Search for the cell housing the specified text and yield its [x, y] center coordinate. 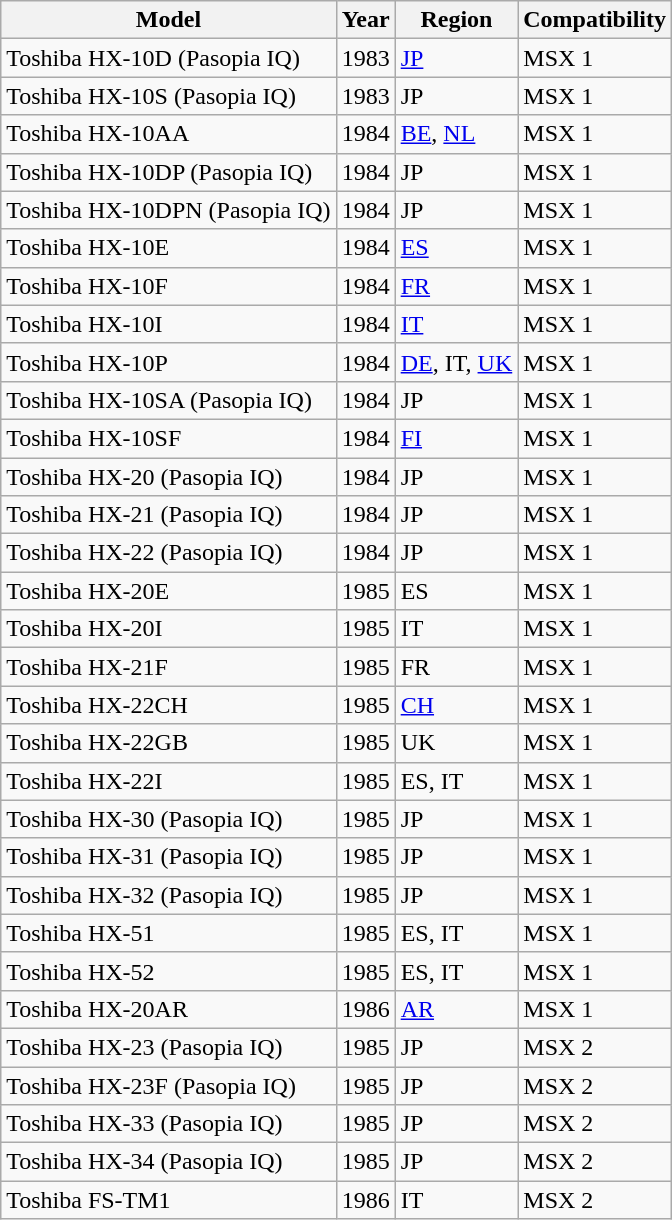
Toshiba HX-10I [168, 324]
Toshiba HX-10SF [168, 438]
Toshiba HX-10P [168, 362]
BE, NL [456, 134]
Toshiba HX-22GB [168, 743]
Toshiba HX-10E [168, 248]
Toshiba HX-10AA [168, 134]
Toshiba HX-30 (Pasopia IQ) [168, 819]
FI [456, 438]
Region [456, 20]
DE, IT, UK [456, 362]
Toshiba HX-52 [168, 971]
Toshiba HX-20AR [168, 1009]
Toshiba HX-10DP (Pasopia IQ) [168, 172]
Compatibility [595, 20]
Toshiba HX-32 (Pasopia IQ) [168, 895]
Toshiba HX-21 (Pasopia IQ) [168, 515]
Toshiba HX-20I [168, 629]
Toshiba HX-23 (Pasopia IQ) [168, 1047]
Toshiba FS-TM1 [168, 1200]
Toshiba HX-20E [168, 591]
UK [456, 743]
Toshiba HX-31 (Pasopia IQ) [168, 857]
Toshiba HX-20 (Pasopia IQ) [168, 477]
Model [168, 20]
AR [456, 1009]
Toshiba HX-10DPN (Pasopia IQ) [168, 210]
Toshiba HX-51 [168, 933]
Toshiba HX-10S (Pasopia IQ) [168, 96]
Toshiba HX-34 (Pasopia IQ) [168, 1162]
Toshiba HX-22I [168, 781]
Year [366, 20]
Toshiba HX-10F [168, 286]
Toshiba HX-10D (Pasopia IQ) [168, 58]
Toshiba HX-33 (Pasopia IQ) [168, 1124]
CH [456, 705]
Toshiba HX-10SA (Pasopia IQ) [168, 400]
Toshiba HX-22CH [168, 705]
Toshiba HX-22 (Pasopia IQ) [168, 553]
Toshiba HX-21F [168, 667]
Toshiba HX-23F (Pasopia IQ) [168, 1085]
